Extract the [X, Y] coordinate from the center of the cell holding the provided text.  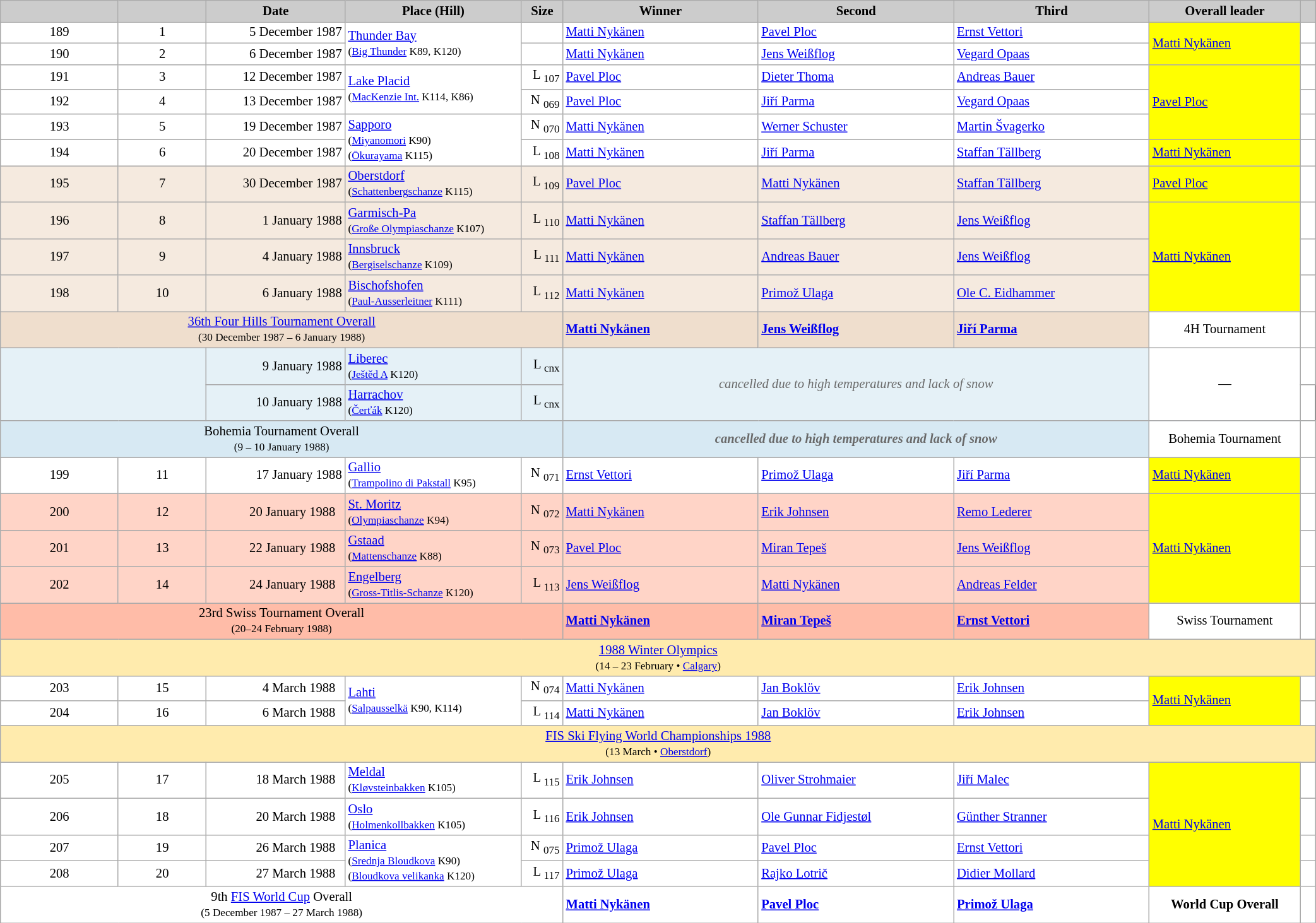
Planica(Srednja Bloudkova K90)(Bloudkova velikanka K120) [434, 861]
17 [162, 780]
L 115 [542, 780]
Bohemia Tournament Overall(9 – 10 January 1988) [282, 438]
L 114 [542, 713]
World Cup Overall [1224, 904]
Winner [661, 11]
St. Moritz(Olympiaschanze K94) [434, 512]
Thunder Bay(Big Thunder K89, K120) [434, 43]
Third [1052, 11]
207 [59, 848]
4 March 1988 [276, 688]
Lake Placid(MacKenzie Int. K114, K86) [434, 90]
N 074 [542, 688]
9th FIS World Cup Overall(5 December 1987 – 27 March 1988) [282, 904]
4 [162, 101]
190 [59, 54]
Jiří Malec [1052, 780]
N 070 [542, 126]
193 [59, 126]
12 [162, 512]
Second [856, 11]
L 111 [542, 257]
191 [59, 77]
10 January 1988 [276, 403]
27 March 1988 [276, 873]
8 [162, 220]
Engelberg(Gross-Titlis-Schanze K120) [434, 585]
15 [162, 688]
20 January 1988 [276, 512]
Gstaad(Mattenschanze K88) [434, 548]
N 072 [542, 512]
13 December 1987 [276, 101]
Sapporo(Miyanomori K90)(Ōkurayama K115) [434, 139]
20 [162, 873]
2 [162, 54]
20 March 1988 [276, 816]
14 [162, 585]
20 December 1987 [276, 153]
3 [162, 77]
N 075 [542, 848]
5 [162, 126]
22 January 1988 [276, 548]
6 December 1987 [276, 54]
19 [162, 848]
16 [162, 713]
Andreas Felder [1052, 585]
6 [162, 153]
Date [276, 11]
L 116 [542, 816]
202 [59, 585]
Overall leader [1224, 11]
26 March 1988 [276, 848]
19 December 1987 [276, 126]
201 [59, 548]
Liberec(Ještěd A K120) [434, 366]
N 071 [542, 475]
197 [59, 257]
Swiss Tournament [1224, 621]
Innsbruck(Bergiselschanze K109) [434, 257]
10 [162, 293]
203 [59, 688]
L 108 [542, 153]
Oslo(Holmenkollbakken K105) [434, 816]
Size [542, 11]
5 December 1987 [276, 32]
Rajko Lotrič [856, 873]
24 January 1988 [276, 585]
6 January 1988 [276, 293]
L 113 [542, 585]
N 073 [542, 548]
1 January 1988 [276, 220]
199 [59, 475]
N 069 [542, 101]
Oliver Strohmaier [856, 780]
192 [59, 101]
18 [162, 816]
195 [59, 184]
L 112 [542, 293]
4 January 1988 [276, 257]
189 [59, 32]
Ole C. Eidhammer [1052, 293]
Place (Hill) [434, 11]
204 [59, 713]
18 March 1988 [276, 780]
13 [162, 548]
FIS Ski Flying World Championships 1988(13 March • Oberstdorf) [658, 744]
L 117 [542, 873]
Meldal(Kløvsteinbakken K105) [434, 780]
11 [162, 475]
L 107 [542, 77]
Oberstdorf(Schattenbergschanze K115) [434, 184]
7 [162, 184]
Garmisch-Pa(Große Olympiaschanze K107) [434, 220]
L 110 [542, 220]
198 [59, 293]
Werner Schuster [856, 126]
30 December 1987 [276, 184]
36th Four Hills Tournament Overall(30 December 1987 – 6 January 1988) [282, 329]
1988 Winter Olympics(14 – 23 February • Calgary) [658, 657]
194 [59, 153]
208 [59, 873]
Remo Lederer [1052, 512]
Bohemia Tournament [1224, 438]
4H Tournament [1224, 329]
206 [59, 816]
1 [162, 32]
196 [59, 220]
205 [59, 780]
Lahti(Salpausselkä K90, K114) [434, 700]
Gallio(Trampolino di Pakstall K95) [434, 475]
Harrachov(Čerťák K120) [434, 403]
6 March 1988 [276, 713]
Dieter Thoma [856, 77]
— [1224, 384]
Ole Gunnar Fidjestøl [856, 816]
9 January 1988 [276, 366]
23rd Swiss Tournament Overall(20–24 February 1988) [282, 621]
12 December 1987 [276, 77]
17 January 1988 [276, 475]
Didier Mollard [1052, 873]
9 [162, 257]
L 109 [542, 184]
Martin Švagerko [1052, 126]
Günther Stranner [1052, 816]
200 [59, 512]
Bischofshofen(Paul-Ausserleitner K111) [434, 293]
